From the cell containing the given text, extract its center point as [X, Y] coordinate. 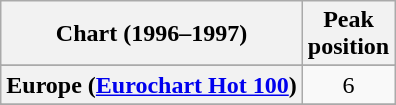
6 [348, 85]
Peakposition [348, 34]
Europe (Eurochart Hot 100) [152, 85]
Chart (1996–1997) [152, 34]
